Determine the [X, Y] coordinate at the center of the cell enclosing the given text.  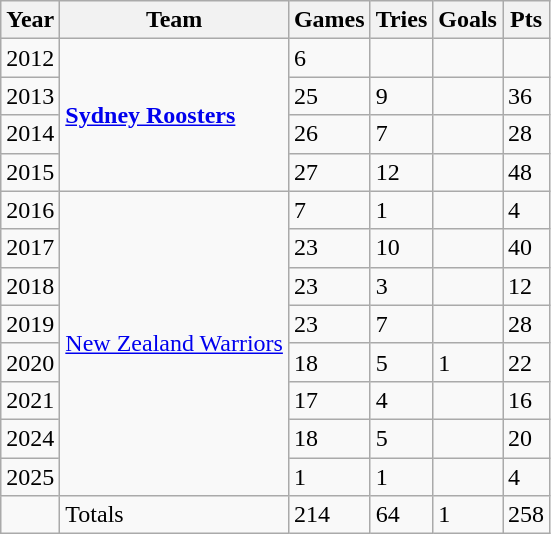
36 [526, 96]
Pts [526, 20]
22 [526, 362]
2020 [30, 362]
9 [402, 96]
Team [174, 20]
2024 [30, 438]
2018 [30, 286]
New Zealand Warriors [174, 343]
2014 [30, 134]
20 [526, 438]
Games [329, 20]
2017 [30, 248]
25 [329, 96]
2013 [30, 96]
48 [526, 172]
64 [402, 515]
2015 [30, 172]
Tries [402, 20]
Goals [468, 20]
17 [329, 400]
258 [526, 515]
2025 [30, 477]
2016 [30, 210]
26 [329, 134]
214 [329, 515]
2021 [30, 400]
10 [402, 248]
3 [402, 286]
Totals [174, 515]
2019 [30, 324]
6 [329, 58]
2012 [30, 58]
27 [329, 172]
16 [526, 400]
Sydney Roosters [174, 115]
40 [526, 248]
Year [30, 20]
